Identify which cell holds the provided text, then report its (X, Y) central coordinate. 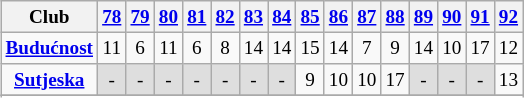
8 (225, 48)
83 (253, 17)
91 (480, 17)
80 (168, 17)
79 (140, 17)
88 (395, 17)
Sutjeska (50, 80)
Budućnost (50, 48)
15 (310, 48)
86 (338, 17)
Club (50, 17)
78 (112, 17)
7 (367, 48)
90 (452, 17)
87 (367, 17)
89 (423, 17)
82 (225, 17)
85 (310, 17)
13 (508, 80)
92 (508, 17)
84 (282, 17)
81 (197, 17)
12 (508, 48)
